Find where the given text appears and provide that cell's center as [x, y] coordinate. 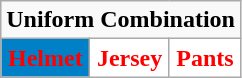
Pants [204, 58]
Jersey [130, 58]
Helmet [46, 58]
Uniform Combination [121, 20]
